Detect which cell encompasses the target text, then output its [X, Y] center coordinate. 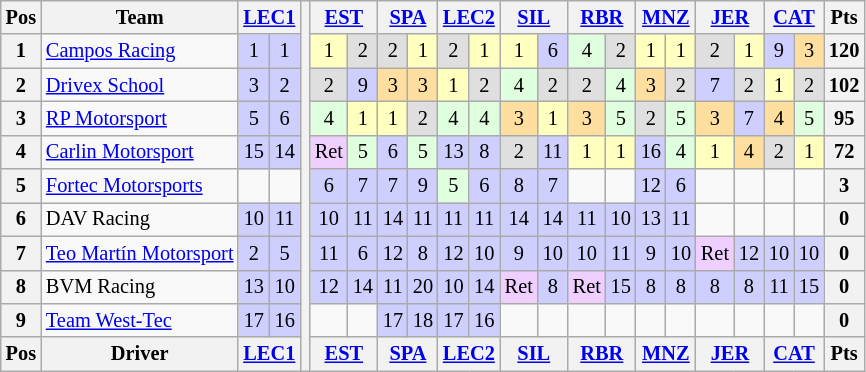
BVM Racing [140, 287]
120 [844, 51]
20 [423, 287]
Team West-Tec [140, 320]
102 [844, 85]
95 [844, 118]
Campos Racing [140, 51]
72 [844, 152]
Carlin Motorsport [140, 152]
Fortec Motorsports [140, 186]
DAV Racing [140, 219]
RP Motorsport [140, 118]
Team [140, 17]
18 [423, 320]
Drivex School [140, 85]
Driver [140, 354]
Teo Martín Motorsport [140, 253]
